Find where the given text appears and provide that cell's center as (X, Y) coordinate. 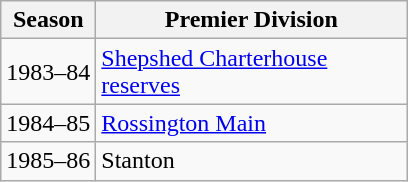
1984–85 (48, 123)
Season (48, 20)
1983–84 (48, 72)
Shepshed Charterhouse reserves (252, 72)
Rossington Main (252, 123)
Stanton (252, 161)
Premier Division (252, 20)
1985–86 (48, 161)
